Capture the cell that displays the provided text and extract its [X, Y] central coordinate. 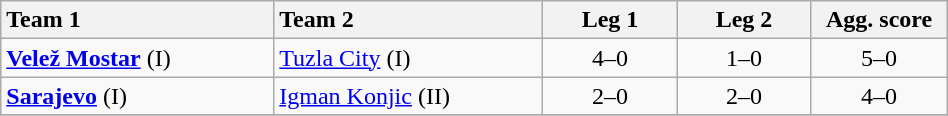
Igman Konjic (II) [408, 96]
1–0 [744, 58]
Sarajevo (I) [138, 96]
Velež Mostar (I) [138, 58]
Leg 2 [744, 20]
Team 1 [138, 20]
Tuzla City (I) [408, 58]
Agg. score [879, 20]
Leg 1 [610, 20]
5–0 [879, 58]
Team 2 [408, 20]
